Return (X, Y) of the center of cell containing provided text 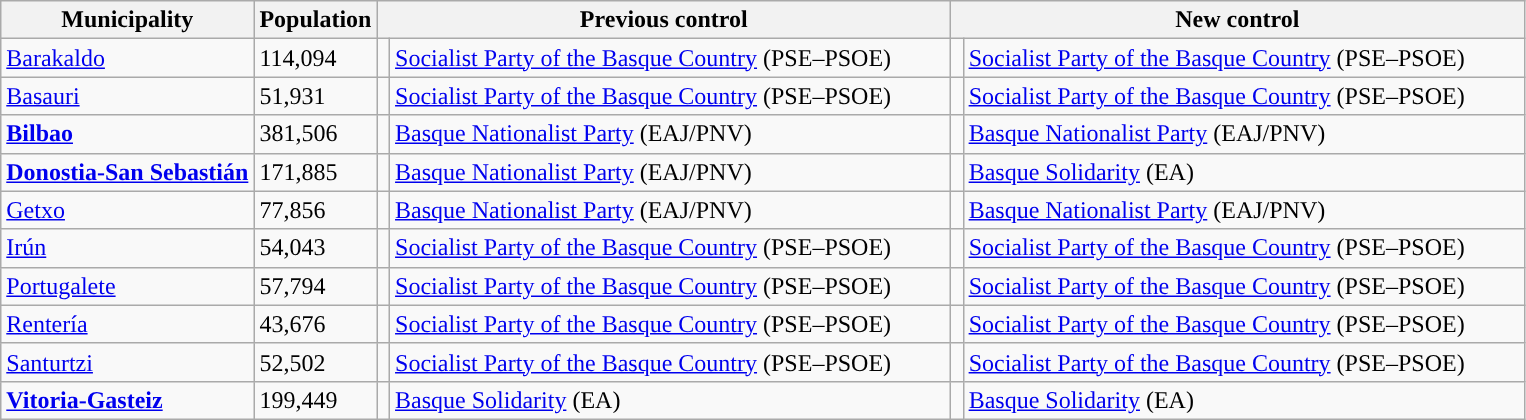
New control (1238, 20)
77,856 (316, 210)
Getxo (128, 210)
57,794 (316, 286)
Previous control (664, 20)
Basauri (128, 96)
Donostia-San Sebastián (128, 172)
Santurtzi (128, 362)
171,885 (316, 172)
Portugalete (128, 286)
Population (316, 20)
114,094 (316, 58)
52,502 (316, 362)
Bilbao (128, 134)
51,931 (316, 96)
Irún (128, 248)
199,449 (316, 400)
381,506 (316, 134)
54,043 (316, 248)
Rentería (128, 324)
Municipality (128, 20)
43,676 (316, 324)
Vitoria-Gasteiz (128, 400)
Barakaldo (128, 58)
